Return (X, Y) of the center of cell containing provided text 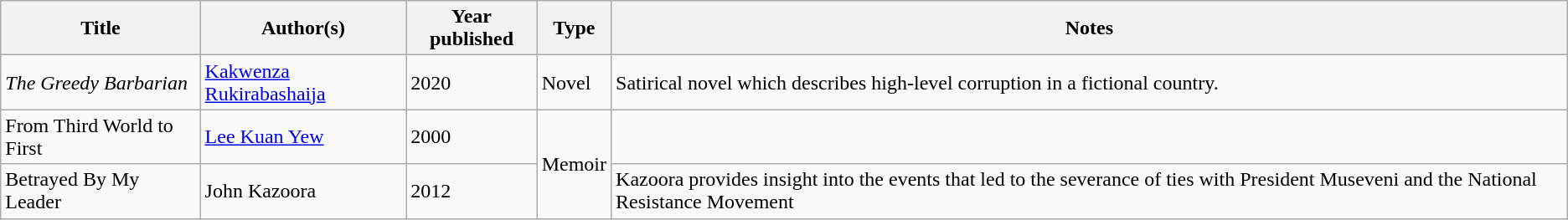
Novel (574, 82)
Notes (1090, 28)
Author(s) (303, 28)
From Third World to First (101, 137)
Betrayed By My Leader (101, 191)
Year published (472, 28)
Memoir (574, 164)
John Kazoora (303, 191)
2020 (472, 82)
Kakwenza Rukirabashaija (303, 82)
Lee Kuan Yew (303, 137)
Title (101, 28)
Satirical novel which describes high-level corruption in a fictional country. (1090, 82)
2000 (472, 137)
The Greedy Barbarian (101, 82)
Type (574, 28)
Kazoora provides insight into the events that led to the severance of ties with President Museveni and the National Resistance Movement (1090, 191)
2012 (472, 191)
